Detect which cell encompasses the target text, then output its [x, y] center coordinate. 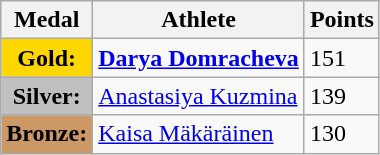
Darya Domracheva [199, 58]
Bronze: [47, 134]
Medal [47, 20]
Athlete [199, 20]
139 [342, 96]
Anastasiya Kuzmina [199, 96]
Points [342, 20]
Kaisa Mäkäräinen [199, 134]
151 [342, 58]
130 [342, 134]
Gold: [47, 58]
Silver: [47, 96]
